Return [x, y] of the center of cell containing provided text 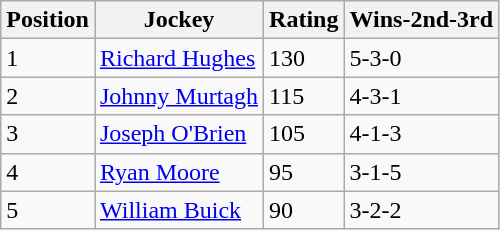
2 [48, 96]
90 [304, 210]
William Buick [178, 210]
Ryan Moore [178, 172]
5-3-0 [422, 58]
95 [304, 172]
130 [304, 58]
3-2-2 [422, 210]
Richard Hughes [178, 58]
5 [48, 210]
1 [48, 58]
Rating [304, 20]
4 [48, 172]
Jockey [178, 20]
115 [304, 96]
3-1-5 [422, 172]
Johnny Murtagh [178, 96]
4-3-1 [422, 96]
4-1-3 [422, 134]
Wins-2nd-3rd [422, 20]
105 [304, 134]
Position [48, 20]
3 [48, 134]
Joseph O'Brien [178, 134]
